Output the [x, y] coordinate of the center of the cell containing the given text.  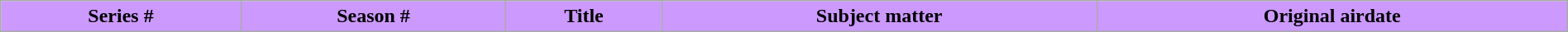
Original airdate [1331, 16]
Title [584, 16]
Season # [374, 16]
Series # [121, 16]
Subject matter [879, 16]
